Scan for the cell matching the given text and deliver its (X, Y) coordinate at center. 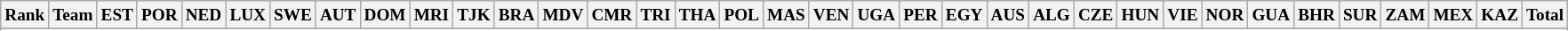
MEX (1453, 15)
MRI (432, 15)
HUN (1140, 15)
Rank (25, 15)
GUA (1271, 15)
VIE (1182, 15)
UGA (876, 15)
TJK (474, 15)
Total (1545, 15)
NED (204, 15)
VEN (831, 15)
SUR (1360, 15)
POL (741, 15)
AUT (338, 15)
MDV (564, 15)
MAS (786, 15)
CZE (1095, 15)
AUS (1008, 15)
ALG (1052, 15)
LUX (248, 15)
KAZ (1500, 15)
DOM (385, 15)
PER (921, 15)
EST (117, 15)
EGY (964, 15)
ZAM (1405, 15)
BRA (516, 15)
BHR (1317, 15)
CMR (612, 15)
Team (73, 15)
POR (159, 15)
THA (697, 15)
NOR (1225, 15)
SWE (292, 15)
TRI (656, 15)
